Extract the [x, y] coordinate from the center of the cell holding the provided text.  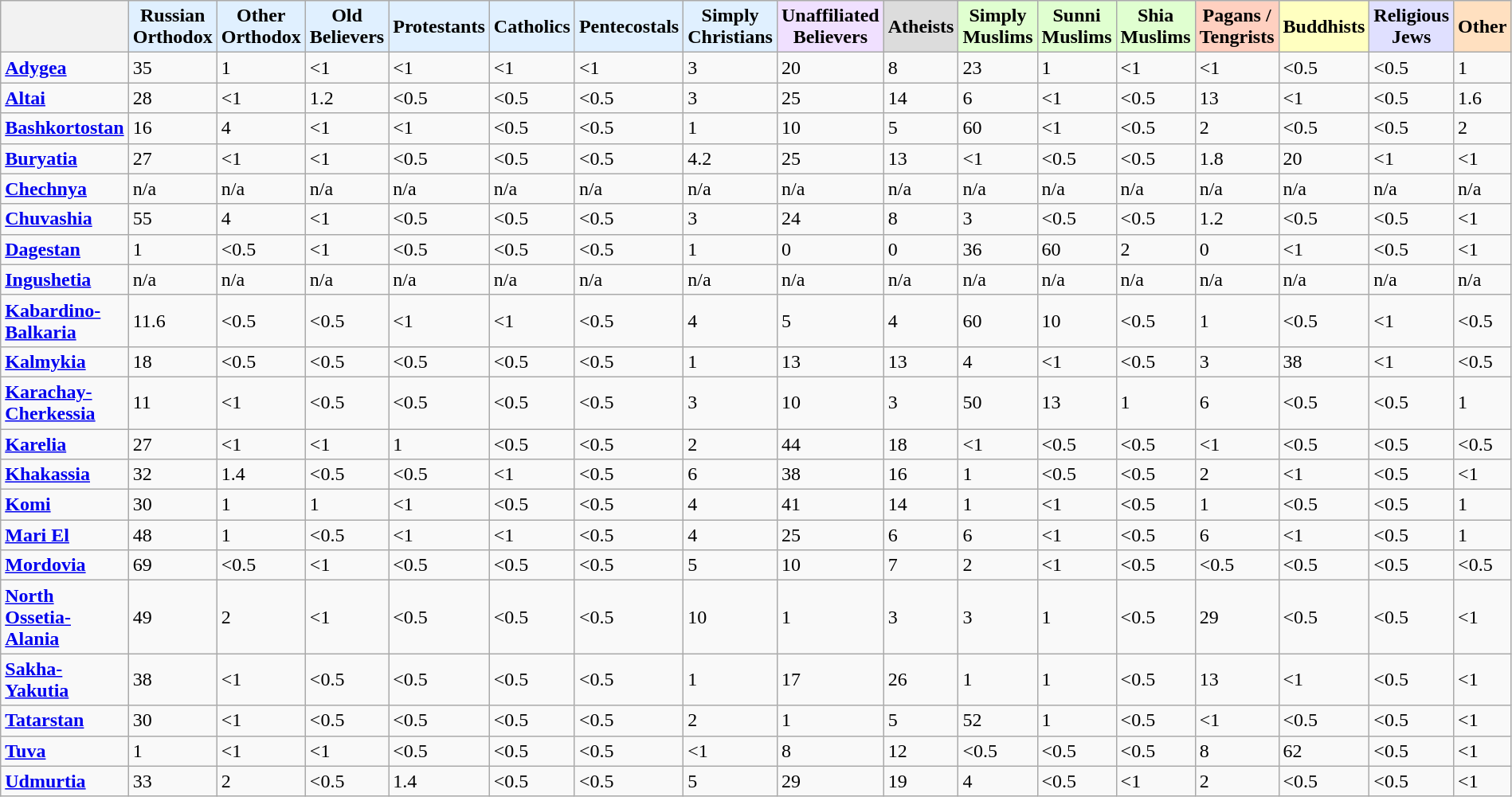
Tuva [65, 751]
28 [172, 98]
48 [172, 535]
33 [172, 781]
36 [997, 249]
Karachay-Cherkessia [65, 403]
62 [1324, 751]
Protestants [440, 27]
52 [997, 721]
Chuvashia [65, 219]
Buddhists [1324, 27]
69 [172, 565]
Unaffiliated Believers [830, 27]
23 [997, 68]
Old Believers [347, 27]
Catholics [532, 27]
Kabardino-Balkaria [65, 320]
Mari El [65, 535]
Adygea [65, 68]
Mordovia [65, 565]
44 [830, 443]
19 [921, 781]
Dagestan [65, 249]
Simply Muslims [997, 27]
Religious Jews [1412, 27]
55 [172, 219]
Altai [65, 98]
35 [172, 68]
24 [830, 219]
4.2 [731, 158]
Shia Muslims [1155, 27]
Russian Orthodox [172, 27]
Sakha-Yakutia [65, 680]
49 [172, 617]
Ingushetia [65, 279]
26 [921, 680]
12 [921, 751]
Karelia [65, 443]
Other [1483, 27]
Other Orthodox [261, 27]
North Ossetia-Alania [65, 617]
11 [172, 403]
Pagans / Tengrists [1236, 27]
Komi [65, 505]
11.6 [172, 320]
7 [921, 565]
Kalmykia [65, 361]
41 [830, 505]
1.8 [1236, 158]
1.6 [1483, 98]
Khakassia [65, 475]
Simply Christians [731, 27]
Udmurtia [65, 781]
Sunni Muslims [1077, 27]
50 [997, 403]
Atheists [921, 27]
Bashkortostan [65, 128]
Buryatia [65, 158]
32 [172, 475]
Pentecostals [629, 27]
Chechnya [65, 189]
Tatarstan [65, 721]
17 [830, 680]
